Provide the [X, Y] coordinate of the cell's center where the given text is located.  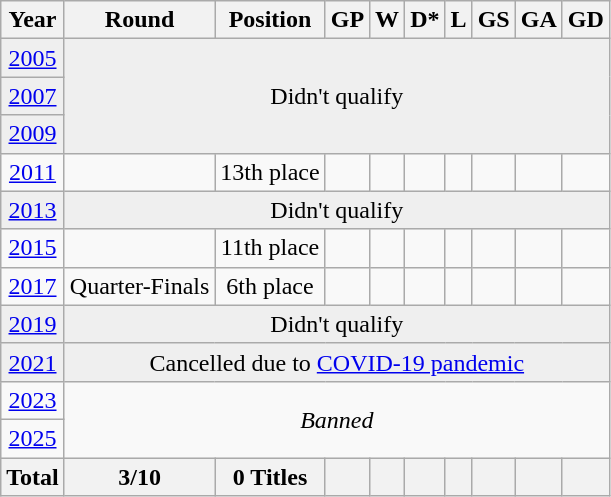
Year [33, 20]
6th place [270, 286]
2011 [33, 172]
GS [494, 20]
2023 [33, 400]
Total [33, 477]
GA [538, 20]
Round [140, 20]
2017 [33, 286]
3/10 [140, 477]
13th place [270, 172]
L [458, 20]
2007 [33, 96]
Cancelled due to COVID-19 pandemic [336, 362]
2005 [33, 58]
D* [425, 20]
Position [270, 20]
2021 [33, 362]
2019 [33, 324]
GP [347, 20]
0 Titles [270, 477]
Banned [336, 419]
2015 [33, 248]
GD [586, 20]
Quarter-Finals [140, 286]
W [388, 20]
2013 [33, 210]
2009 [33, 134]
2025 [33, 438]
11th place [270, 248]
